Search for the cell housing the specified text and yield its (X, Y) center coordinate. 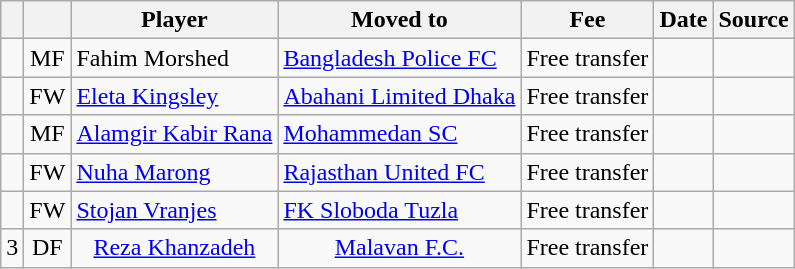
Nuha Marong (174, 172)
Alamgir Kabir Rana (174, 134)
Abahani Limited Dhaka (400, 96)
Rajasthan United FC (400, 172)
FK Sloboda Tuzla (400, 210)
Reza Khanzadeh (174, 248)
Player (174, 20)
Malavan F.C. (400, 248)
Fee (588, 20)
Bangladesh Police FC (400, 58)
Moved to (400, 20)
Mohammedan SC (400, 134)
Eleta Kingsley (174, 96)
Fahim Morshed (174, 58)
Source (754, 20)
Date (684, 20)
Stojan Vranjes (174, 210)
DF (48, 248)
3 (12, 248)
